Output the (X, Y) coordinate of the center of the cell containing the given text.  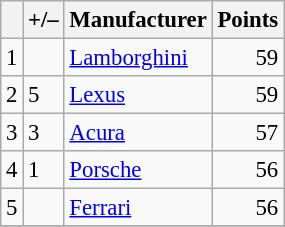
4 (12, 170)
Ferrari (138, 208)
Porsche (138, 170)
2 (12, 95)
Lamborghini (138, 58)
Points (248, 20)
+/– (44, 20)
57 (248, 133)
Acura (138, 133)
Lexus (138, 95)
Manufacturer (138, 20)
